Locate the cell with the specified text and output its [x, y] center coordinate. 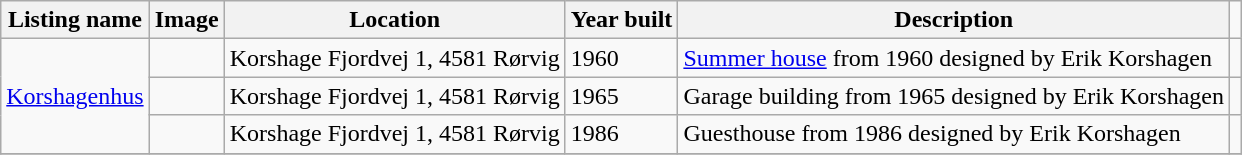
Location [394, 20]
1965 [622, 96]
Korshagenhus [75, 96]
1986 [622, 134]
Guesthouse from 1986 designed by Erik Korshagen [954, 134]
Garage building from 1965 designed by Erik Korshagen [954, 96]
Description [954, 20]
Summer house from 1960 designed by Erik Korshagen [954, 58]
1960 [622, 58]
Image [186, 20]
Year built [622, 20]
Listing name [75, 20]
